Identify which cell holds the provided text, then report its [X, Y] central coordinate. 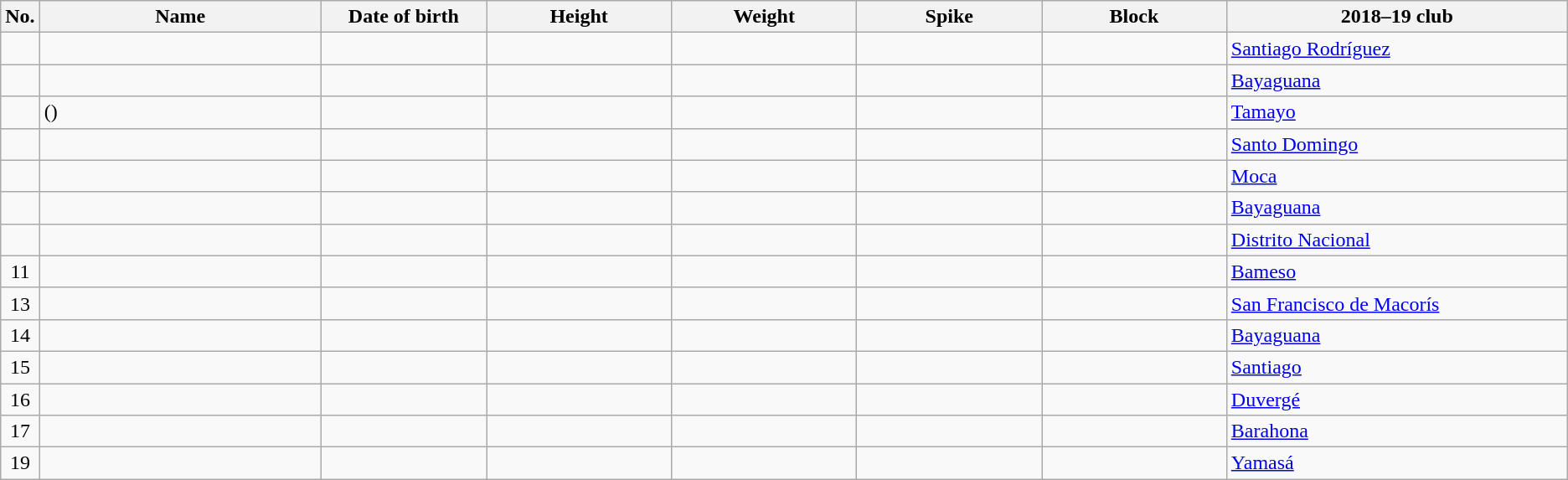
Duvergé [1397, 400]
16 [20, 400]
Yamasá [1397, 463]
No. [20, 17]
17 [20, 431]
19 [20, 463]
Weight [764, 17]
15 [20, 367]
Date of birth [404, 17]
Bameso [1397, 271]
13 [20, 303]
Block [1134, 17]
Distrito Nacional [1397, 240]
Name [180, 17]
Santiago [1397, 367]
Santiago Rodríguez [1397, 49]
14 [20, 335]
San Francisco de Macorís [1397, 303]
Santo Domingo [1397, 144]
() [180, 112]
Spike [950, 17]
Tamayo [1397, 112]
2018–19 club [1397, 17]
Barahona [1397, 431]
11 [20, 271]
Height [578, 17]
Moca [1397, 176]
